Return the (X, Y) coordinate for the center point of the cell that contains the specified text.  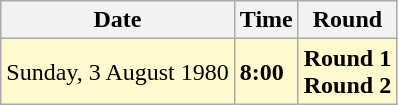
Round 1Round 2 (347, 72)
Time (266, 20)
Round (347, 20)
8:00 (266, 72)
Date (118, 20)
Sunday, 3 August 1980 (118, 72)
